Search for the cell housing the specified text and yield its (x, y) center coordinate. 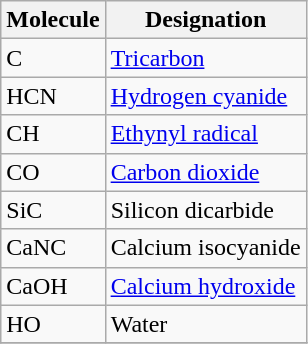
HCN (53, 96)
Hydrogen cyanide (206, 96)
Tricarbon (206, 58)
CaOH (53, 286)
Ethynyl radical (206, 134)
C (53, 58)
Carbon dioxide (206, 172)
CaNC (53, 248)
CH (53, 134)
HO (53, 324)
CO (53, 172)
Calcium hydroxide (206, 286)
Calcium isocyanide (206, 248)
Water (206, 324)
SiC (53, 210)
Silicon dicarbide (206, 210)
Designation (206, 20)
Molecule (53, 20)
